Provide the (X, Y) coordinate of the cell's center where the given text is located.  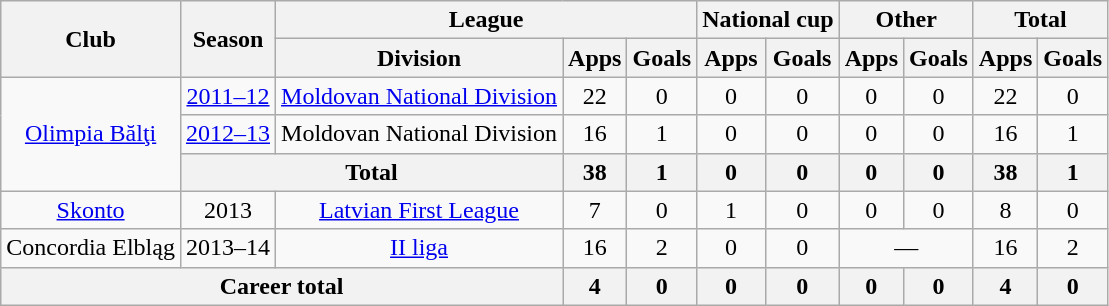
Concordia Elbląg (91, 248)
Career total (282, 286)
2011–12 (228, 96)
2013–14 (228, 248)
Division (420, 58)
2012–13 (228, 134)
2013 (228, 210)
7 (595, 210)
League (486, 20)
Skonto (91, 210)
Olimpia Bălţi (91, 134)
Other (906, 20)
II liga (420, 248)
Latvian First League (420, 210)
Club (91, 39)
National cup (768, 20)
8 (1005, 210)
— (906, 248)
Season (228, 39)
